Extract the (X, Y) coordinate from the center of the cell holding the provided text.  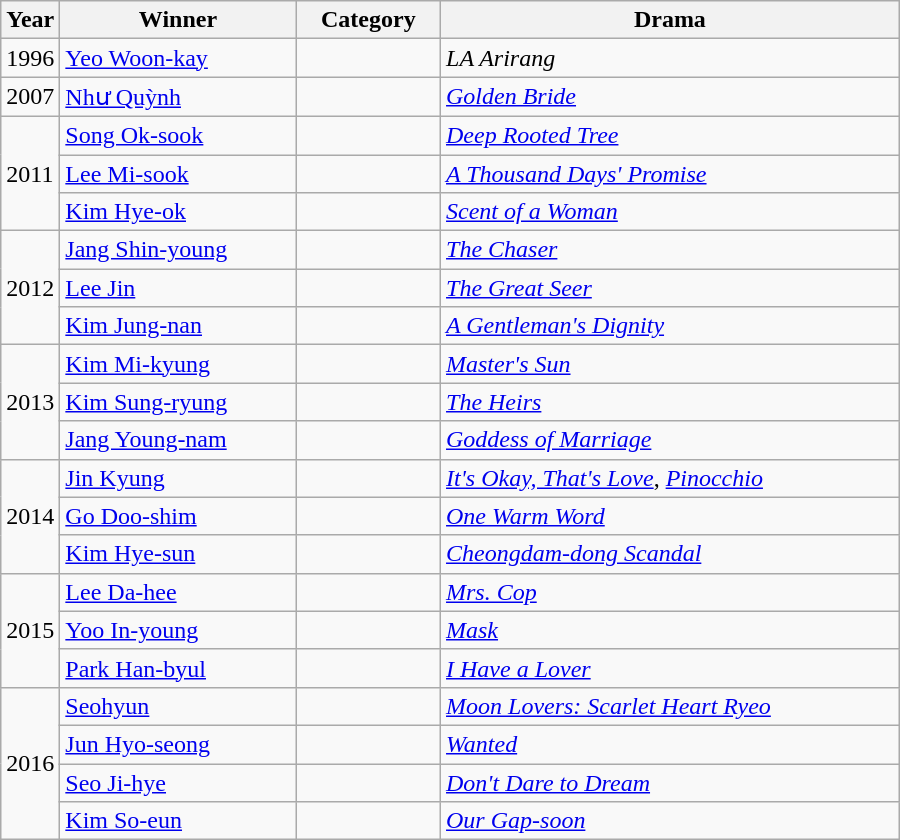
Mrs. Cop (670, 592)
Our Gap-soon (670, 821)
Lee Da-hee (178, 592)
Goddess of Marriage (670, 440)
Song Ok-sook (178, 135)
Như Quỳnh (178, 97)
Scent of a Woman (670, 212)
Park Han-byul (178, 668)
2007 (30, 97)
The Chaser (670, 250)
Kim Jung-nan (178, 326)
The Heirs (670, 402)
Category (368, 20)
2016 (30, 763)
2012 (30, 288)
Kim So-eun (178, 821)
Seo Ji-hye (178, 783)
2013 (30, 402)
2014 (30, 516)
Winner (178, 20)
Don't Dare to Dream (670, 783)
LA Arirang (670, 58)
I Have a Lover (670, 668)
Mask (670, 630)
A Gentleman's Dignity (670, 326)
Jun Hyo-seong (178, 744)
2015 (30, 630)
Kim Sung-ryung (178, 402)
Moon Lovers: Scarlet Heart Ryeo (670, 706)
Lee Jin (178, 288)
2011 (30, 173)
Yeo Woon-kay (178, 58)
Master's Sun (670, 364)
Jin Kyung (178, 478)
Go Doo-shim (178, 516)
Wanted (670, 744)
One Warm Word (670, 516)
Drama (670, 20)
Yoo In-young (178, 630)
It's Okay, That's Love, Pinocchio (670, 478)
Deep Rooted Tree (670, 135)
Jang Young-nam (178, 440)
Lee Mi-sook (178, 173)
A Thousand Days' Promise (670, 173)
1996 (30, 58)
Year (30, 20)
The Great Seer (670, 288)
Cheongdam-dong Scandal (670, 554)
Kim Hye-ok (178, 212)
Golden Bride (670, 97)
Kim Hye-sun (178, 554)
Jang Shin-young (178, 250)
Seohyun (178, 706)
Kim Mi-kyung (178, 364)
